Output the (x, y) coordinate of the center of the cell containing the given text.  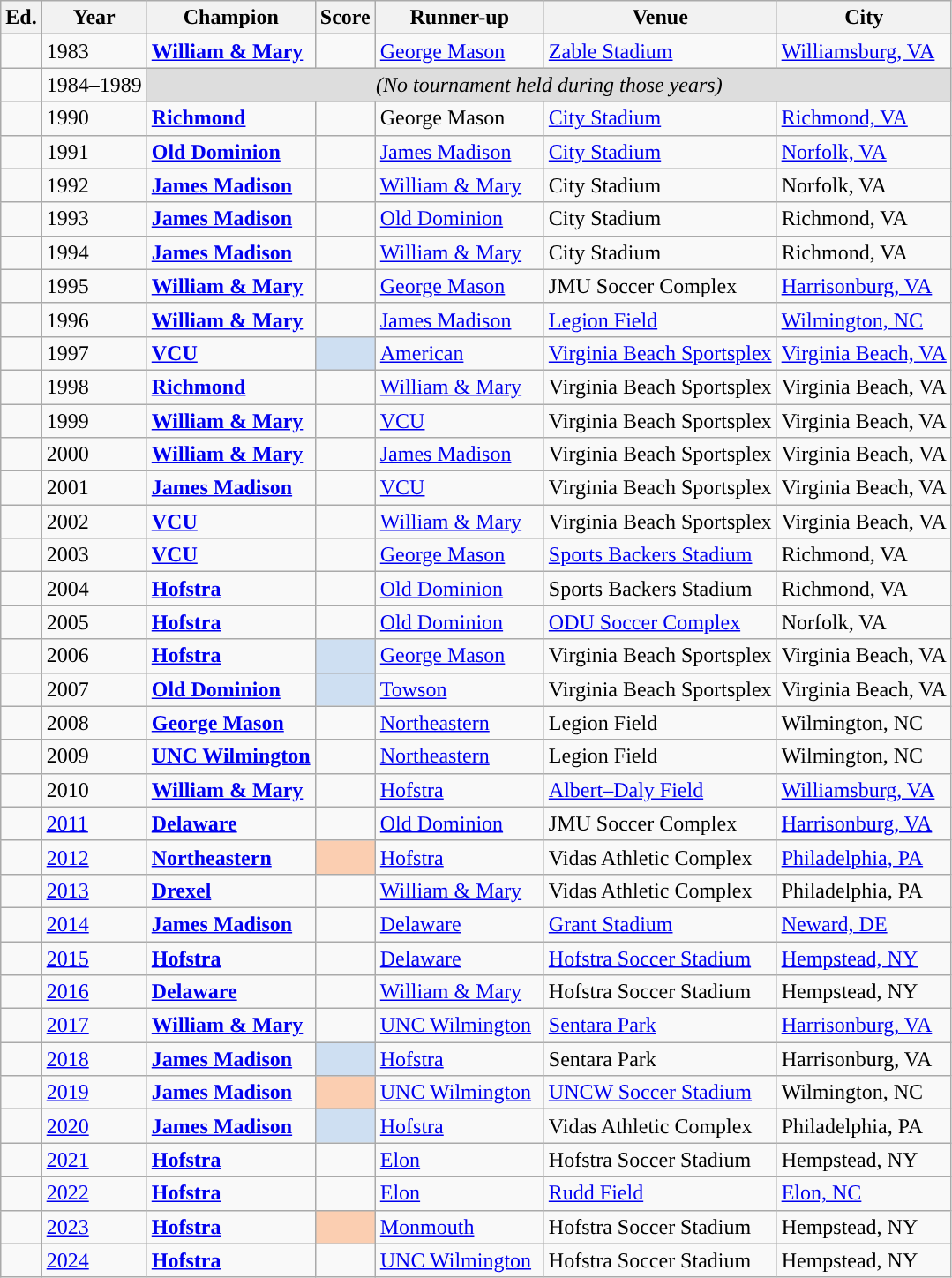
Drexel (231, 891)
2016 (94, 992)
Monmouth (459, 1227)
2013 (94, 891)
1990 (94, 118)
1999 (94, 421)
2020 (94, 1126)
Venue (660, 18)
2021 (94, 1160)
2014 (94, 924)
2024 (94, 1260)
UNCW Soccer Stadium (660, 1093)
2022 (94, 1193)
2005 (94, 622)
2000 (94, 455)
1995 (94, 286)
1983 (94, 51)
2015 (94, 958)
1998 (94, 387)
Neward, DE (864, 924)
2004 (94, 589)
ODU Soccer Complex (660, 622)
Grant Stadium (660, 924)
1992 (94, 185)
American (459, 353)
2012 (94, 857)
2010 (94, 790)
Champion (231, 18)
Albert–Daly Field (660, 790)
2003 (94, 555)
1993 (94, 219)
Year (94, 18)
2006 (94, 656)
Elon, NC (864, 1193)
1997 (94, 353)
Runner-up (459, 18)
Rudd Field (660, 1193)
1991 (94, 152)
2011 (94, 823)
2008 (94, 723)
2001 (94, 488)
2009 (94, 756)
2018 (94, 1059)
1994 (94, 252)
Towson (459, 689)
1984–1989 (94, 85)
2023 (94, 1227)
2002 (94, 522)
1996 (94, 319)
Ed. (21, 18)
Zable Stadium (660, 51)
2007 (94, 689)
City (864, 18)
(No tournament held during those years) (549, 85)
2017 (94, 1026)
2019 (94, 1093)
Score (345, 18)
